Scan for the cell matching the given text and deliver its [X, Y] coordinate at center. 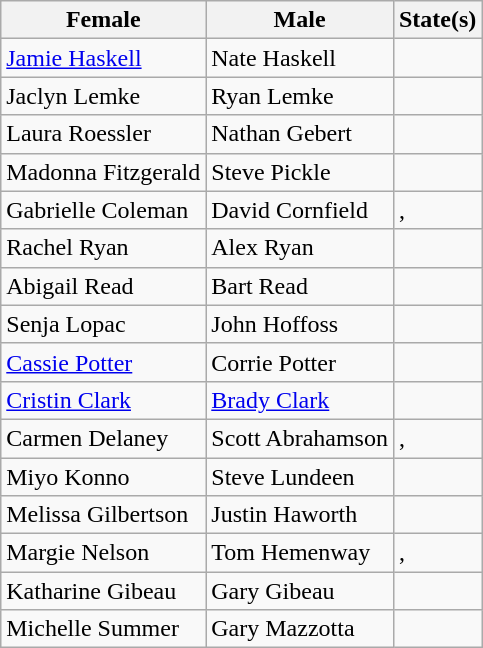
Rachel Ryan [104, 248]
Corrie Potter [300, 362]
Justin Haworth [300, 515]
Alex Ryan [300, 248]
Steve Lundeen [300, 477]
Jaclyn Lemke [104, 96]
Scott Abrahamson [300, 438]
Gary Gibeau [300, 591]
Cristin Clark [104, 400]
Miyo Konno [104, 477]
Male [300, 20]
State(s) [437, 20]
Steve Pickle [300, 172]
Laura Roessler [104, 134]
Tom Hemenway [300, 553]
Carmen Delaney [104, 438]
Melissa Gilbertson [104, 515]
David Cornfield [300, 210]
Cassie Potter [104, 362]
John Hoffoss [300, 324]
Gabrielle Coleman [104, 210]
Margie Nelson [104, 553]
Michelle Summer [104, 629]
Nate Haskell [300, 58]
Female [104, 20]
Brady Clark [300, 400]
Senja Lopac [104, 324]
Bart Read [300, 286]
Ryan Lemke [300, 96]
Gary Mazzotta [300, 629]
Nathan Gebert [300, 134]
Jamie Haskell [104, 58]
Abigail Read [104, 286]
Katharine Gibeau [104, 591]
Madonna Fitzgerald [104, 172]
